Scan for the cell matching the given text and deliver its [X, Y] coordinate at center. 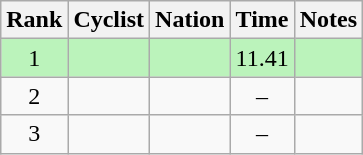
2 [34, 96]
3 [34, 134]
Cyclist [109, 20]
Nation [190, 20]
11.41 [262, 58]
Rank [34, 20]
Notes [328, 20]
1 [34, 58]
Time [262, 20]
